Scan for the cell matching the given text and deliver its (x, y) coordinate at center. 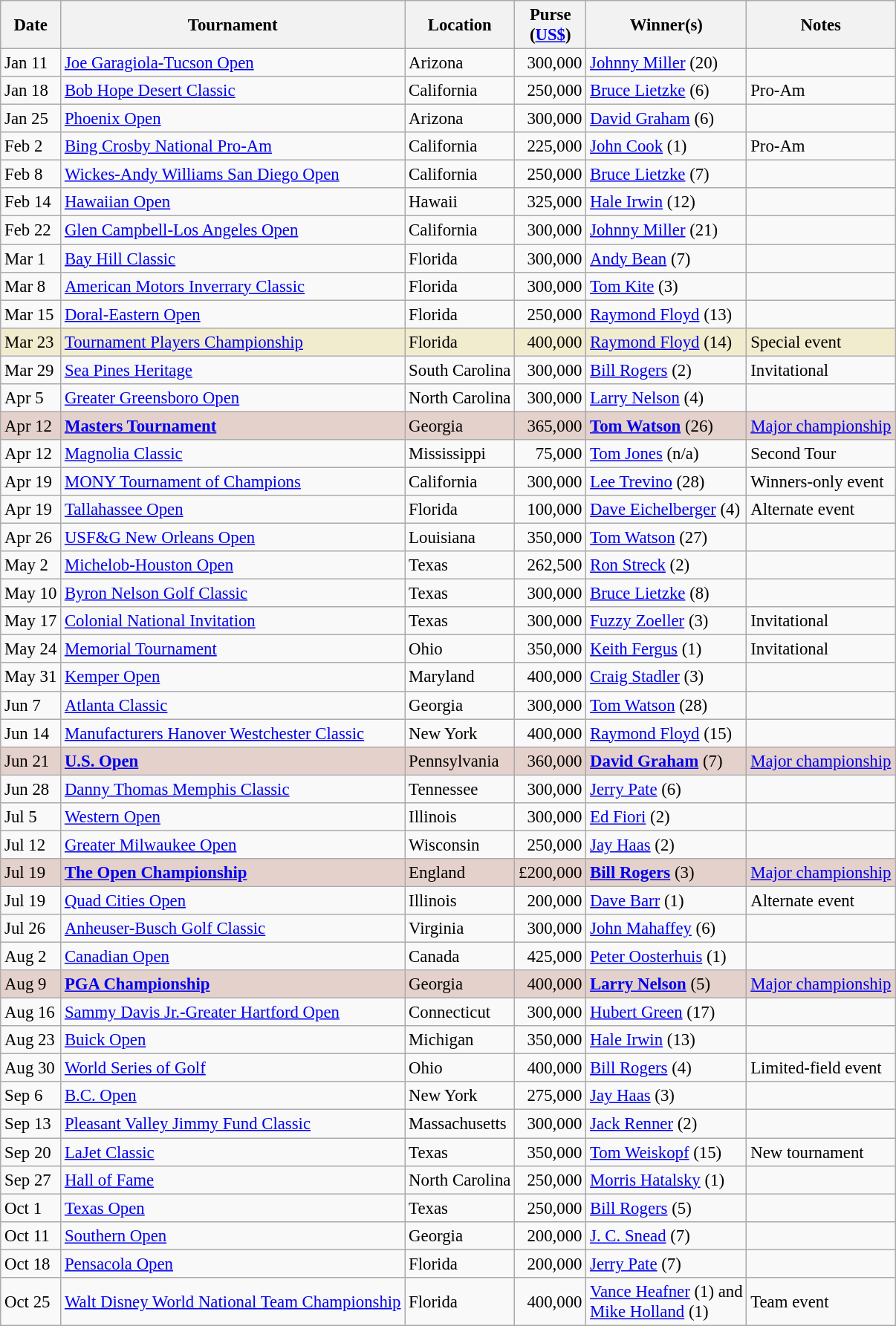
Aug 23 (31, 1040)
May 17 (31, 621)
Aug 30 (31, 1068)
Team event (821, 1301)
Apr 26 (31, 538)
Aug 16 (31, 1013)
Raymond Floyd (15) (666, 733)
Wisconsin (460, 845)
Mar 29 (31, 370)
365,000 (551, 426)
John Cook (1) (666, 146)
Jay Haas (3) (666, 1096)
Limited-field event (821, 1068)
Tallahassee Open (233, 510)
World Series of Golf (233, 1068)
Craig Stadler (3) (666, 677)
Winners-only event (821, 481)
Hubert Green (17) (666, 1013)
Tournament (233, 25)
Fuzzy Zoeller (3) (666, 621)
Hale Irwin (13) (666, 1040)
Johnny Miller (21) (666, 230)
75,000 (551, 454)
Dave Barr (1) (666, 900)
Special event (821, 342)
Hawaii (460, 203)
Feb 2 (31, 146)
Glen Campbell-Los Angeles Open (233, 230)
Massachusetts (460, 1124)
Bill Rogers (3) (666, 873)
Wickes-Andy Williams San Diego Open (233, 175)
Mar 15 (31, 314)
Oct 1 (31, 1208)
May 10 (31, 594)
Sep 6 (31, 1096)
May 2 (31, 565)
Larry Nelson (4) (666, 398)
Mar 23 (31, 342)
£200,000 (551, 873)
225,000 (551, 146)
Buick Open (233, 1040)
Jay Haas (2) (666, 845)
Mississippi (460, 454)
Feb 14 (31, 203)
Tom Watson (26) (666, 426)
100,000 (551, 510)
Ed Fiori (2) (666, 817)
Vance Heafner (1) and Mike Holland (1) (666, 1301)
Tom Weiskopf (15) (666, 1152)
Keith Fergus (1) (666, 649)
Masters Tournament (233, 426)
Andy Bean (7) (666, 259)
Ron Streck (2) (666, 565)
Jan 25 (31, 119)
Danny Thomas Memphis Classic (233, 789)
Tennessee (460, 789)
Tom Kite (3) (666, 286)
Raymond Floyd (14) (666, 342)
275,000 (551, 1096)
Oct 18 (31, 1264)
Anheuser-Busch Golf Classic (233, 929)
Sea Pines Heritage (233, 370)
Winner(s) (666, 25)
Doral-Eastern Open (233, 314)
Manufacturers Hanover Westchester Classic (233, 733)
Bill Rogers (4) (666, 1068)
England (460, 873)
Oct 25 (31, 1301)
Jun 28 (31, 789)
PGA Championship (233, 984)
Louisiana (460, 538)
Jul 5 (31, 817)
Feb 8 (31, 175)
John Mahaffey (6) (666, 929)
Jun 21 (31, 761)
Apr 5 (31, 398)
Maryland (460, 677)
B.C. Open (233, 1096)
Second Tour (821, 454)
Jun 7 (31, 705)
New tournament (821, 1152)
Larry Nelson (5) (666, 984)
Peter Oosterhuis (1) (666, 957)
Sep 13 (31, 1124)
Canada (460, 957)
Quad Cities Open (233, 900)
360,000 (551, 761)
Jack Renner (2) (666, 1124)
Purse(US$) (551, 25)
Canadian Open (233, 957)
David Graham (6) (666, 119)
Notes (821, 25)
South Carolina (460, 370)
Hall of Fame (233, 1180)
Johnny Miller (20) (666, 63)
Colonial National Invitation (233, 621)
LaJet Classic (233, 1152)
Kemper Open (233, 677)
Mar 1 (31, 259)
Greater Milwaukee Open (233, 845)
Location (460, 25)
Connecticut (460, 1013)
Dave Eichelberger (4) (666, 510)
Pensacola Open (233, 1264)
Walt Disney World National Team Championship (233, 1301)
David Graham (7) (666, 761)
Hawaiian Open (233, 203)
Bob Hope Desert Classic (233, 91)
Memorial Tournament (233, 649)
American Motors Inverrary Classic (233, 286)
Jun 14 (31, 733)
Phoenix Open (233, 119)
Bing Crosby National Pro-Am (233, 146)
MONY Tournament of Champions (233, 481)
Bill Rogers (2) (666, 370)
Pennsylvania (460, 761)
Feb 22 (31, 230)
USF&G New Orleans Open (233, 538)
Aug 9 (31, 984)
Tom Watson (28) (666, 705)
May 24 (31, 649)
Mar 8 (31, 286)
Tom Jones (n/a) (666, 454)
Western Open (233, 817)
The Open Championship (233, 873)
Bruce Lietzke (7) (666, 175)
262,500 (551, 565)
Greater Greensboro Open (233, 398)
Raymond Floyd (13) (666, 314)
Tom Watson (27) (666, 538)
Morris Hatalsky (1) (666, 1180)
Jerry Pate (6) (666, 789)
325,000 (551, 203)
Bruce Lietzke (6) (666, 91)
Virginia (460, 929)
Tournament Players Championship (233, 342)
Byron Nelson Golf Classic (233, 594)
Pleasant Valley Jimmy Fund Classic (233, 1124)
Jul 26 (31, 929)
Oct 11 (31, 1235)
Jan 18 (31, 91)
Sammy Davis Jr.-Greater Hartford Open (233, 1013)
Sep 27 (31, 1180)
Bill Rogers (5) (666, 1208)
Michelob-Houston Open (233, 565)
Southern Open (233, 1235)
Date (31, 25)
Michigan (460, 1040)
Texas Open (233, 1208)
Atlanta Classic (233, 705)
Hale Irwin (12) (666, 203)
Jul 12 (31, 845)
J. C. Snead (7) (666, 1235)
Bay Hill Classic (233, 259)
May 31 (31, 677)
Jerry Pate (7) (666, 1264)
425,000 (551, 957)
Lee Trevino (28) (666, 481)
Aug 2 (31, 957)
Magnolia Classic (233, 454)
Jan 11 (31, 63)
Bruce Lietzke (8) (666, 594)
U.S. Open (233, 761)
Joe Garagiola-Tucson Open (233, 63)
Sep 20 (31, 1152)
